Determine the (x, y) coordinate at the center of the cell enclosing the given text.  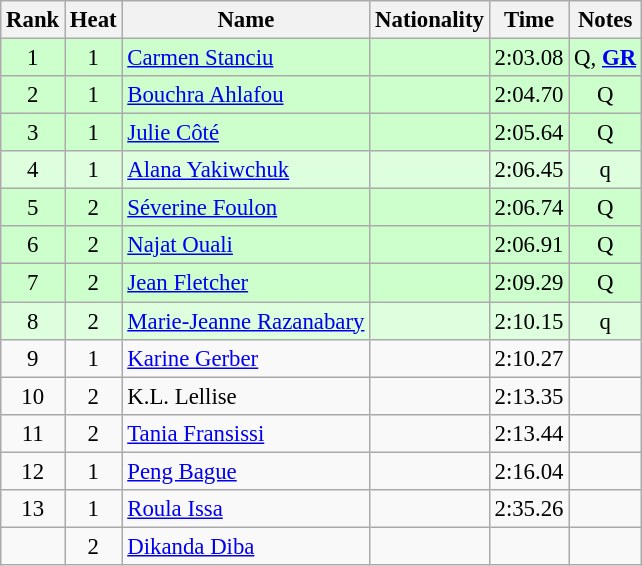
Karine Gerber (246, 358)
2:09.29 (529, 283)
Nationality (430, 20)
Bouchra Ahlafou (246, 95)
Time (529, 20)
2:05.64 (529, 133)
Tania Fransissi (246, 433)
12 (33, 471)
11 (33, 433)
Rank (33, 20)
3 (33, 133)
5 (33, 208)
2:16.04 (529, 471)
2:06.45 (529, 170)
Q, GR (606, 58)
8 (33, 321)
Peng Bague (246, 471)
2:06.91 (529, 245)
7 (33, 283)
2:06.74 (529, 208)
Alana Yakiwchuk (246, 170)
Julie Côté (246, 133)
Name (246, 20)
Carmen Stanciu (246, 58)
Séverine Foulon (246, 208)
2:10.27 (529, 358)
2:35.26 (529, 509)
Jean Fletcher (246, 283)
2:03.08 (529, 58)
Heat (94, 20)
Dikanda Diba (246, 546)
2:13.35 (529, 396)
10 (33, 396)
2:04.70 (529, 95)
Marie-Jeanne Razanabary (246, 321)
Roula Issa (246, 509)
2:13.44 (529, 433)
13 (33, 509)
2:10.15 (529, 321)
Notes (606, 20)
6 (33, 245)
Najat Ouali (246, 245)
9 (33, 358)
K.L. Lellise (246, 396)
4 (33, 170)
